Pinpoint the cell where the given text exists, returning its [x, y] midpoint coordinate. 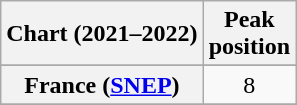
8 [249, 85]
France (SNEP) [102, 85]
Peakposition [249, 34]
Chart (2021–2022) [102, 34]
